Return the (X, Y) coordinate for the center point of the cell that contains the specified text.  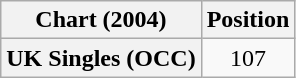
107 (248, 58)
Chart (2004) (101, 20)
Position (248, 20)
UK Singles (OCC) (101, 58)
